Identify which cell holds the provided text, then report its [X, Y] central coordinate. 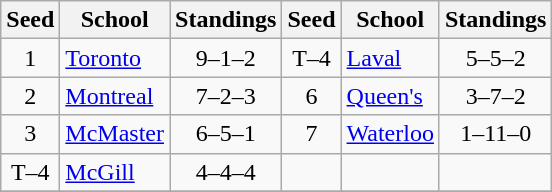
9–1–2 [226, 58]
Waterloo [390, 134]
Toronto [115, 58]
3–7–2 [495, 96]
7–2–3 [226, 96]
Montreal [115, 96]
1 [30, 58]
Laval [390, 58]
3 [30, 134]
1–11–0 [495, 134]
2 [30, 96]
7 [312, 134]
6 [312, 96]
4–4–4 [226, 172]
Queen's [390, 96]
McMaster [115, 134]
McGill [115, 172]
5–5–2 [495, 58]
6–5–1 [226, 134]
